Identify which cell holds the provided text, then report its [x, y] central coordinate. 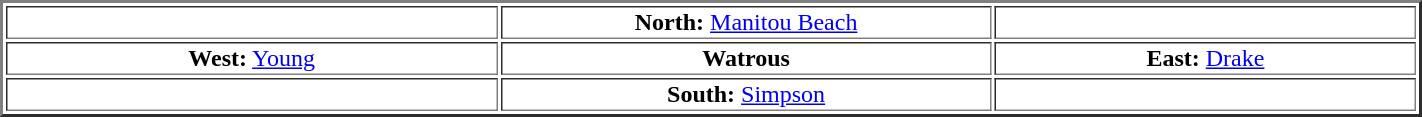
Watrous [746, 58]
East: Drake [1206, 58]
South: Simpson [746, 94]
West: Young [252, 58]
North: Manitou Beach [746, 22]
